Capture the cell that displays the provided text and extract its [x, y] central coordinate. 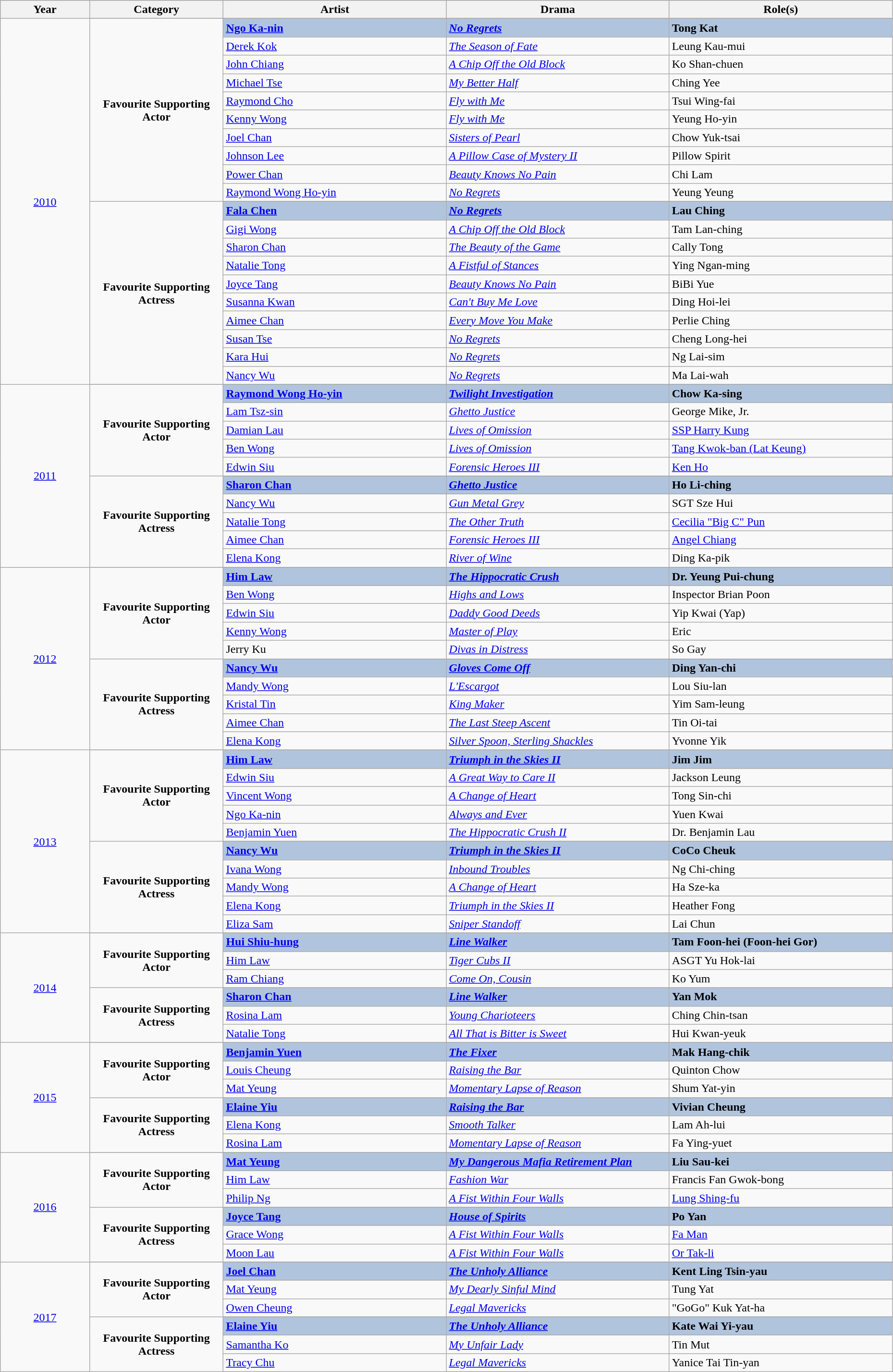
Tam Lan-ching [781, 229]
L'Escargot [558, 686]
Jim Jim [781, 759]
Susan Tse [335, 339]
Michael Tse [335, 83]
A Pillow Case of Mystery II [558, 156]
Twilight Investigation [558, 393]
Vivian Cheung [781, 1106]
Tong Kat [781, 28]
Tung Yat [781, 1289]
Angel Chiang [781, 540]
Category [156, 10]
2014 [45, 988]
Louis Cheung [335, 1070]
Tracy Chu [335, 1362]
Power Chan [335, 174]
King Maker [558, 704]
Ng Chi-ching [781, 869]
ASGT Yu Hok-lai [781, 960]
My Dangerous Mafia Retirement Plan [558, 1162]
Ding Hoi-lei [781, 302]
Ram Chiang [335, 979]
Ng Lai-sim [781, 357]
John Chiang [335, 64]
Ho Li-ching [781, 485]
Jerry Ku [335, 649]
Eric [781, 631]
Tsui Wing-fai [781, 101]
Daddy Good Deeds [558, 613]
Master of Play [558, 631]
Kristal Tin [335, 704]
2010 [45, 202]
Derek Kok [335, 46]
BiBi Yue [781, 284]
Fashion War [558, 1180]
Ivana Wong [335, 869]
Yeung Ho-yin [781, 119]
Lai Chun [781, 924]
All That is Bitter is Sweet [558, 1033]
2015 [45, 1097]
Ching Yee [781, 83]
Tang Kwok-ban (Lat Keung) [781, 448]
Come On, Cousin [558, 979]
Kate Wai Yi-yau [781, 1326]
Lou Siu-lan [781, 686]
Ko Shan-chuen [781, 64]
Susanna Kwan [335, 302]
Always and Ever [558, 814]
Or Tak-li [781, 1253]
Kent Ling Tsin-yau [781, 1271]
Fa Ying-yuet [781, 1143]
Owen Cheung [335, 1308]
2012 [45, 659]
Mak Hang-chik [781, 1052]
Divas in Distress [558, 649]
The Hippocratic Crush II [558, 833]
Ying Ngan-ming [781, 266]
Cecilia "Big C" Pun [781, 521]
Young Charioteers [558, 1015]
Jackson Leung [781, 777]
A Great Way to Care II [558, 777]
Tam Foon-hei (Foon-hei Gor) [781, 942]
Dr. Yeung Pui-chung [781, 576]
Chow Yuk-tsai [781, 137]
George Mike, Jr. [781, 412]
Cheng Long-hei [781, 339]
Tin Mut [781, 1344]
Ko Yum [781, 979]
SGT Sze Hui [781, 503]
Yip Kwai (Yap) [781, 613]
Shum Yat-yin [781, 1088]
Inbound Troubles [558, 869]
The Season of Fate [558, 46]
Hui Kwan-yeuk [781, 1033]
Heather Fong [781, 906]
Johnson Lee [335, 156]
House of Spirits [558, 1216]
Leung Kau-mui [781, 46]
Moon Lau [335, 1253]
The Beauty of the Game [558, 247]
River of Wine [558, 558]
Drama [558, 10]
Tong Sin-chi [781, 796]
The Other Truth [558, 521]
Chow Ka-sing [781, 393]
Smooth Talker [558, 1125]
Yan Mok [781, 997]
Kara Hui [335, 357]
Raymond Cho [335, 101]
Tiger Cubs II [558, 960]
Fa Man [781, 1235]
Perlie Ching [781, 320]
Ma Lai-wah [781, 375]
Lung Shing-fu [781, 1198]
Liu Sau-kei [781, 1162]
Artist [335, 10]
Ken Ho [781, 466]
Yim Sam-leung [781, 704]
Grace Wong [335, 1235]
Highs and Lows [558, 595]
Ding Ka-pik [781, 558]
Quinton Chow [781, 1070]
The Hippocratic Crush [558, 576]
Silver Spoon, Sterling Shackles [558, 741]
My Dearly Sinful Mind [558, 1289]
My Better Half [558, 83]
The Last Steep Ascent [558, 723]
Ha Sze-ka [781, 887]
Ding Yan-chi [781, 668]
2017 [45, 1317]
A Fistful of Stances [558, 266]
"GoGo" Kuk Yat-ha [781, 1308]
Eliza Sam [335, 924]
Lam Tsz-sin [335, 412]
Lam Ah-lui [781, 1125]
Inspector Brian Poon [781, 595]
Yeung Yeung [781, 192]
Damian Lau [335, 430]
Francis Fan Gwok-bong [781, 1180]
Yanice Tai Tin-yan [781, 1362]
Sniper Standoff [558, 924]
Samantha Ko [335, 1344]
Lau Ching [781, 210]
Ching Chin-tsan [781, 1015]
Yvonne Yik [781, 741]
Tin Oi-tai [781, 723]
Dr. Benjamin Lau [781, 833]
Sisters of Pearl [558, 137]
Can't Buy Me Love [558, 302]
Vincent Wong [335, 796]
Philip Ng [335, 1198]
Po Yan [781, 1216]
Gloves Come Off [558, 668]
Pillow Spirit [781, 156]
My Unfair Lady [558, 1344]
2016 [45, 1207]
Hui Shiu-hung [335, 942]
Role(s) [781, 10]
CoCo Cheuk [781, 851]
2013 [45, 842]
Cally Tong [781, 247]
Chi Lam [781, 174]
Yuen Kwai [781, 814]
The Fixer [558, 1052]
Gigi Wong [335, 229]
Year [45, 10]
2011 [45, 476]
So Gay [781, 649]
Gun Metal Grey [558, 503]
Every Move You Make [558, 320]
Fala Chen [335, 210]
SSP Harry Kung [781, 430]
